Locate the cell with the specified text and output its (x, y) center coordinate. 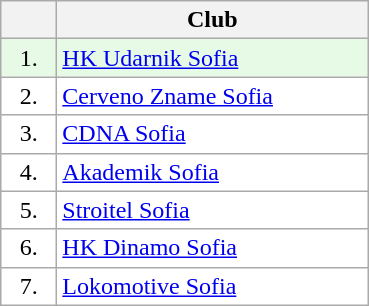
Lokomotive Sofia (212, 286)
HK Udarnik Sofia (212, 58)
6. (29, 248)
4. (29, 172)
1. (29, 58)
2. (29, 96)
Cerveno Zname Sofia (212, 96)
HK Dinamo Sofia (212, 248)
Club (212, 20)
5. (29, 210)
Stroitel Sofia (212, 210)
Akademik Sofia (212, 172)
3. (29, 134)
7. (29, 286)
CDNA Sofia (212, 134)
